From the cell containing the given text, extract its center point as (X, Y) coordinate. 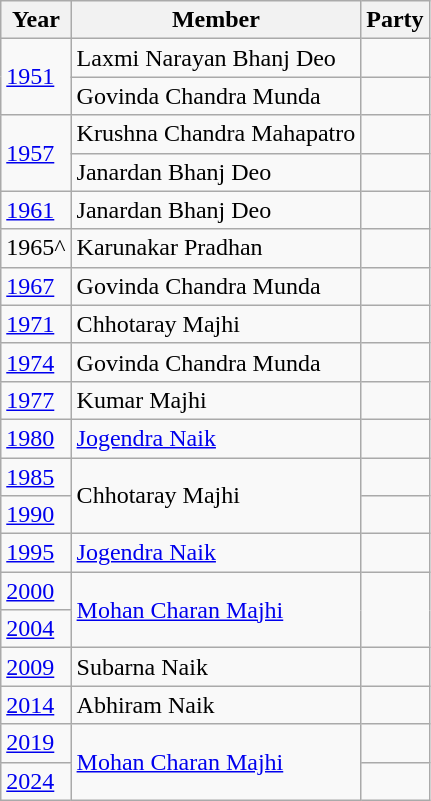
1980 (36, 438)
1985 (36, 477)
1961 (36, 210)
2024 (36, 781)
Party (395, 20)
Year (36, 20)
1957 (36, 153)
1974 (36, 362)
2009 (36, 667)
Kumar Majhi (216, 400)
Karunakar Pradhan (216, 248)
Laxmi Narayan Bhanj Deo (216, 58)
Krushna Chandra Mahapatro (216, 134)
1990 (36, 515)
1995 (36, 553)
Abhiram Naik (216, 705)
2019 (36, 743)
Member (216, 20)
Subarna Naik (216, 667)
1965^ (36, 248)
2000 (36, 591)
2014 (36, 705)
1967 (36, 286)
1971 (36, 324)
1951 (36, 77)
1977 (36, 400)
2004 (36, 629)
